For the text-containing cell, return its midpoint in (X, Y) coordinate format. 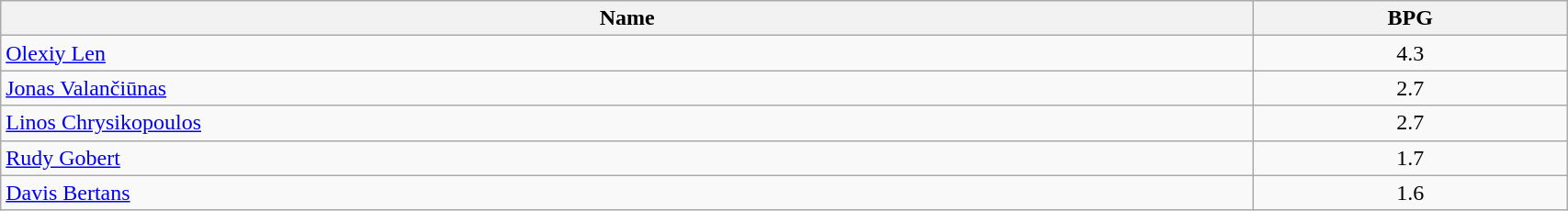
Name (627, 18)
4.3 (1411, 53)
Linos Chrysikopoulos (627, 123)
1.6 (1411, 193)
Rudy Gobert (627, 158)
BPG (1411, 18)
Davis Bertans (627, 193)
1.7 (1411, 158)
Jonas Valančiūnas (627, 88)
Olexiy Len (627, 53)
